Return (x, y) of the center of cell containing provided text 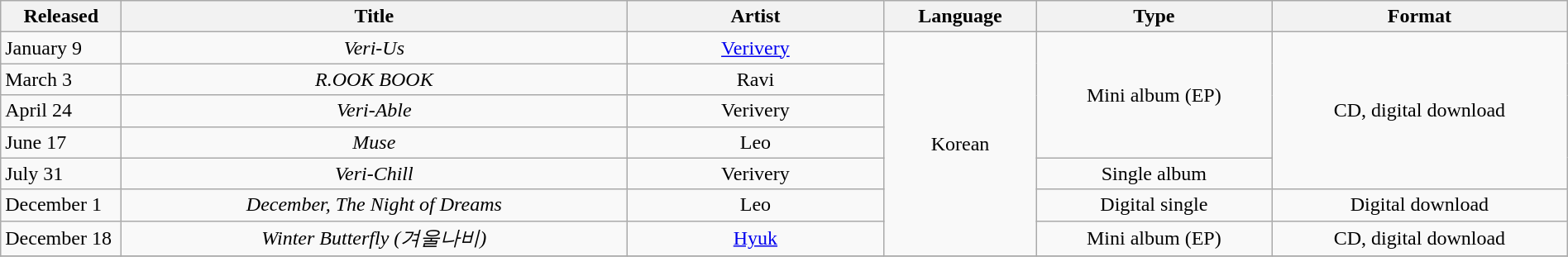
Korean (960, 144)
Veri-Chill (374, 174)
Single album (1154, 174)
June 17 (61, 142)
Ravi (756, 79)
Released (61, 17)
July 31 (61, 174)
December, The Night of Dreams (374, 205)
Veri-Us (374, 48)
Veri-Able (374, 111)
Format (1420, 17)
Winter Butterfly (겨울나비) (374, 238)
December 1 (61, 205)
April 24 (61, 111)
Language (960, 17)
December 18 (61, 238)
Hyuk (756, 238)
January 9 (61, 48)
Muse (374, 142)
R.OOK BOOK (374, 79)
Type (1154, 17)
Artist (756, 17)
Digital single (1154, 205)
March 3 (61, 79)
Title (374, 17)
Digital download (1420, 205)
